Determine the (x, y) coordinate at the center of the cell enclosing the given text.  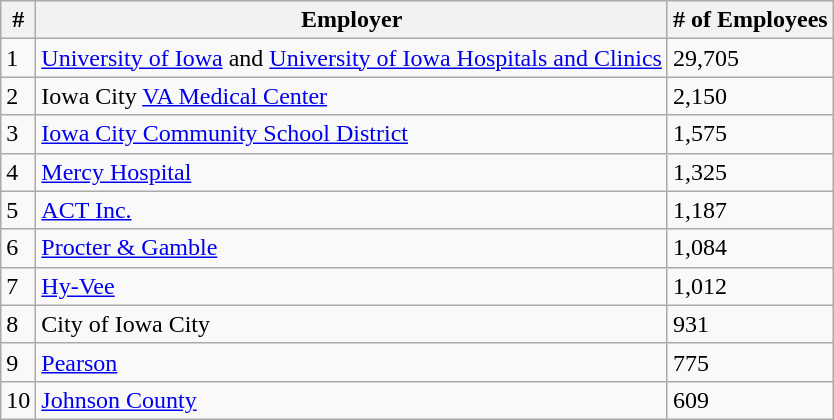
931 (750, 324)
1,575 (750, 134)
City of Iowa City (352, 324)
9 (18, 362)
7 (18, 286)
Mercy Hospital (352, 172)
# (18, 20)
1,325 (750, 172)
University of Iowa and University of Iowa Hospitals and Clinics (352, 58)
1 (18, 58)
775 (750, 362)
2 (18, 96)
1,187 (750, 210)
1,012 (750, 286)
ACT Inc. (352, 210)
3 (18, 134)
Procter & Gamble (352, 248)
609 (750, 400)
10 (18, 400)
# of Employees (750, 20)
29,705 (750, 58)
Iowa City Community School District (352, 134)
8 (18, 324)
Hy-Vee (352, 286)
Johnson County (352, 400)
Iowa City VA Medical Center (352, 96)
5 (18, 210)
2,150 (750, 96)
6 (18, 248)
Pearson (352, 362)
4 (18, 172)
Employer (352, 20)
1,084 (750, 248)
